Locate the cell with the specified text and output its [X, Y] center coordinate. 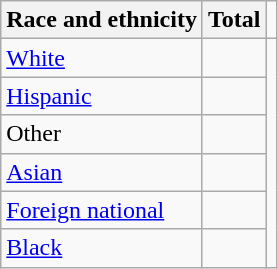
White [102, 58]
Hispanic [102, 96]
Race and ethnicity [102, 20]
Total [234, 20]
Black [102, 248]
Foreign national [102, 210]
Other [102, 134]
Asian [102, 172]
